Return [X, Y] of the center of cell containing provided text 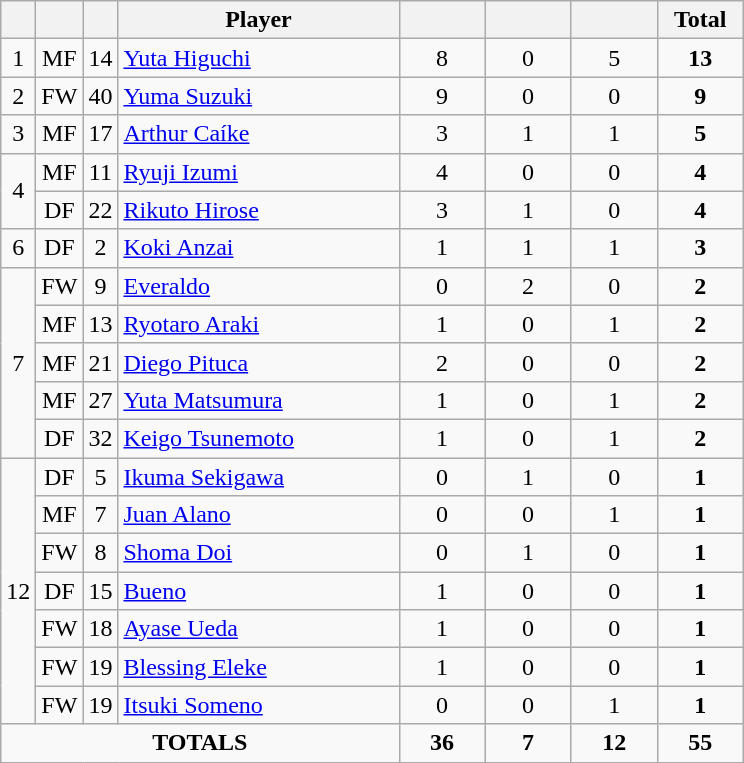
Arthur Caíke [258, 134]
Ryuji Izumi [258, 172]
Yuta Matsumura [258, 400]
15 [100, 591]
14 [100, 58]
Ayase Ueda [258, 629]
Ikuma Sekigawa [258, 477]
6 [18, 248]
22 [100, 210]
40 [100, 96]
Yuta Higuchi [258, 58]
21 [100, 362]
Itsuki Someno [258, 705]
55 [700, 743]
Yuma Suzuki [258, 96]
Everaldo [258, 286]
17 [100, 134]
Player [258, 20]
Diego Pituca [258, 362]
TOTALS [200, 743]
32 [100, 438]
Blessing Eleke [258, 667]
Bueno [258, 591]
Koki Anzai [258, 248]
Total [700, 20]
18 [100, 629]
Rikuto Hirose [258, 210]
Keigo Tsunemoto [258, 438]
Ryotaro Araki [258, 324]
27 [100, 400]
11 [100, 172]
36 [442, 743]
Shoma Doi [258, 553]
Juan Alano [258, 515]
